Scan for the cell matching the given text and deliver its [X, Y] coordinate at center. 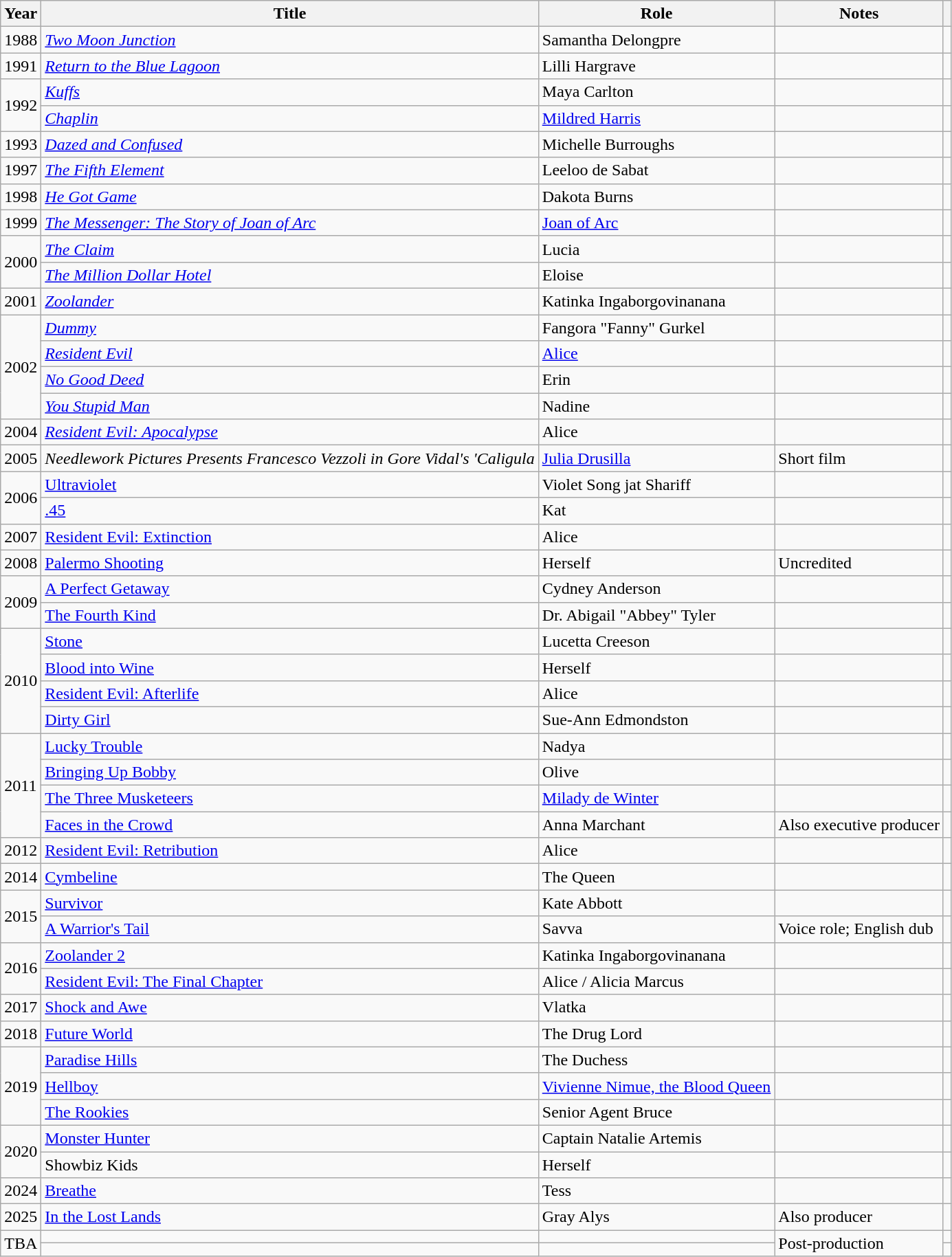
In the Lost Lands [290, 1217]
The Rookies [290, 1112]
The Three Musketeers [290, 799]
Anna Marchant [656, 825]
1992 [21, 105]
2000 [21, 262]
Title [290, 14]
Lucia [656, 249]
Leeloo de Sabat [656, 170]
You Stupid Man [290, 406]
Needlework Pictures Presents Francesco Vezzoli in Gore Vidal's 'Caligula [290, 458]
Breathe [290, 1191]
The Queen [656, 877]
Palermo Shooting [290, 563]
Kat [656, 511]
Dummy [290, 328]
2008 [21, 563]
Resident Evil [290, 354]
Zoolander 2 [290, 955]
Return to the Blue Lagoon [290, 66]
2007 [21, 537]
2012 [21, 851]
Savva [656, 929]
Monster Hunter [290, 1138]
Kuffs [290, 92]
Captain Natalie Artemis [656, 1138]
Nadya [656, 746]
Shock and Awe [290, 1008]
The Million Dollar Hotel [290, 275]
Also producer [859, 1217]
Gray Alys [656, 1217]
Voice role; English dub [859, 929]
The Messenger: The Story of Joan of Arc [290, 223]
Fangora "Fanny" Gurkel [656, 328]
2025 [21, 1217]
2015 [21, 916]
Nadine [656, 406]
Mildred Harris [656, 118]
The Fifth Element [290, 170]
A Warrior's Tail [290, 929]
Hellboy [290, 1086]
2006 [21, 498]
Ultraviolet [290, 485]
2002 [21, 367]
Vivienne Nimue, the Blood Queen [656, 1086]
1999 [21, 223]
Dazed and Confused [290, 144]
2020 [21, 1151]
Milady de Winter [656, 799]
Sue-Ann Edmondston [656, 720]
Cymbeline [290, 877]
The Fourth Kind [290, 615]
Lucky Trouble [290, 746]
.45 [290, 511]
Resident Evil: Apocalypse [290, 432]
Uncredited [859, 563]
Chaplin [290, 118]
Role [656, 14]
The Drug Lord [656, 1034]
Survivor [290, 903]
He Got Game [290, 197]
2011 [21, 785]
2017 [21, 1008]
1988 [21, 40]
Also executive producer [859, 825]
Cydney Anderson [656, 589]
Bringing Up Bobby [290, 772]
Samantha Delongpre [656, 40]
Future World [290, 1034]
Kate Abbott [656, 903]
Maya Carlton [656, 92]
Tess [656, 1191]
Resident Evil: Afterlife [290, 693]
Michelle Burroughs [656, 144]
Vlatka [656, 1008]
No Good Deed [290, 380]
Resident Evil: Extinction [290, 537]
2001 [21, 301]
2009 [21, 602]
The Claim [290, 249]
Short film [859, 458]
Notes [859, 14]
1993 [21, 144]
Dirty Girl [290, 720]
2014 [21, 877]
Two Moon Junction [290, 40]
1997 [21, 170]
2019 [21, 1086]
Faces in the Crowd [290, 825]
Blood into Wine [290, 667]
Julia Drusilla [656, 458]
Year [21, 14]
Lilli Hargrave [656, 66]
Paradise Hills [290, 1060]
2010 [21, 680]
Dakota Burns [656, 197]
Erin [656, 380]
Lucetta Creeson [656, 641]
Alice / Alicia Marcus [656, 981]
The Duchess [656, 1060]
Zoolander [290, 301]
Olive [656, 772]
Violet Song jat Shariff [656, 485]
1998 [21, 197]
Senior Agent Bruce [656, 1112]
2018 [21, 1034]
Stone [290, 641]
Dr. Abigail "Abbey" Tyler [656, 615]
Showbiz Kids [290, 1165]
2005 [21, 458]
1991 [21, 66]
Resident Evil: The Final Chapter [290, 981]
Post-production [859, 1243]
A Perfect Getaway [290, 589]
Eloise [656, 275]
2004 [21, 432]
2024 [21, 1191]
Joan of Arc [656, 223]
2016 [21, 968]
TBA [21, 1243]
Resident Evil: Retribution [290, 851]
